Output the [X, Y] coordinate of the center of the cell containing the given text.  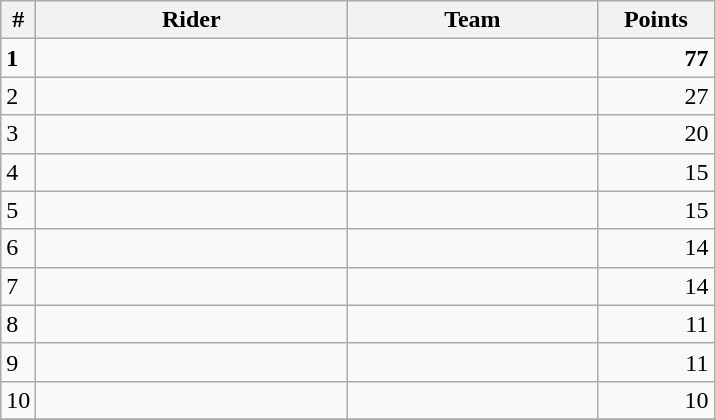
9 [18, 362]
3 [18, 134]
6 [18, 248]
Team [472, 20]
7 [18, 286]
Rider [192, 20]
8 [18, 324]
77 [656, 58]
4 [18, 172]
5 [18, 210]
2 [18, 96]
20 [656, 134]
Points [656, 20]
27 [656, 96]
1 [18, 58]
# [18, 20]
